Scan for the cell matching the given text and deliver its [x, y] coordinate at center. 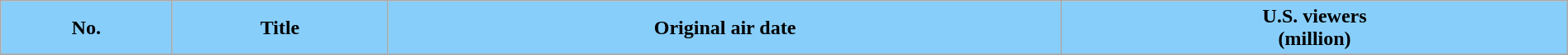
U.S. viewers(million) [1315, 28]
Original air date [724, 28]
No. [86, 28]
Title [280, 28]
